Scan for the cell matching the given text and deliver its (X, Y) coordinate at center. 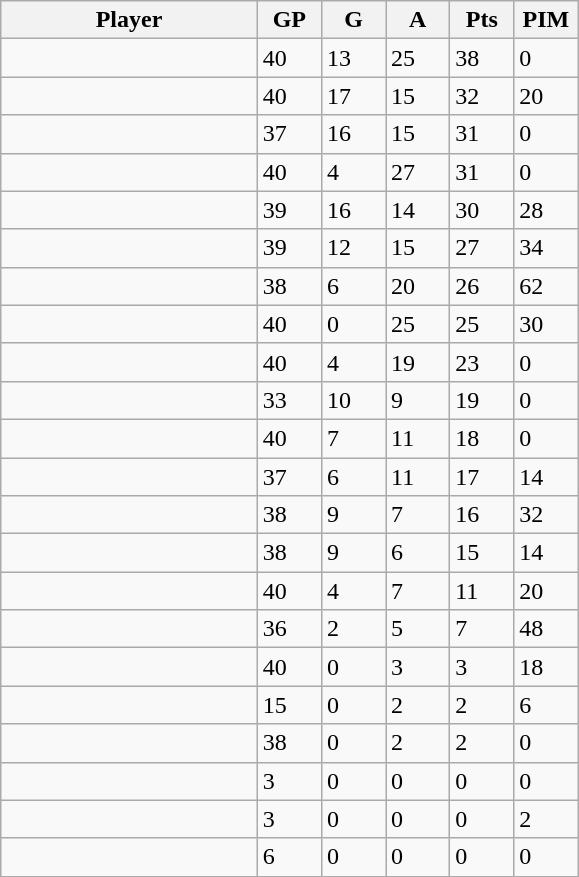
36 (289, 629)
Player (130, 20)
28 (546, 210)
Pts (482, 20)
23 (482, 362)
13 (353, 58)
5 (418, 629)
48 (546, 629)
GP (289, 20)
62 (546, 286)
A (418, 20)
PIM (546, 20)
G (353, 20)
12 (353, 248)
26 (482, 286)
33 (289, 400)
34 (546, 248)
10 (353, 400)
